Locate the cell with the specified text and output its (X, Y) center coordinate. 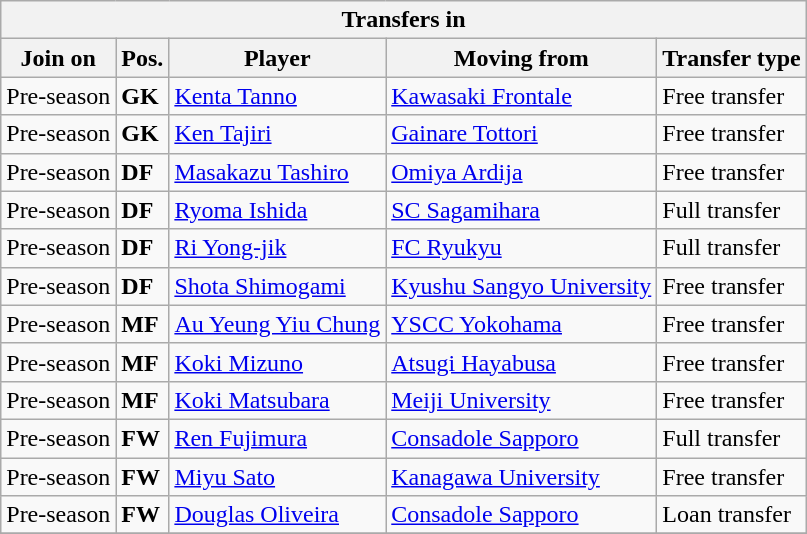
Omiya Ardija (522, 172)
Transfers in (404, 20)
Koki Matsubara (278, 400)
Ryoma Ishida (278, 210)
Miyu Sato (278, 477)
Kyushu Sangyo University (522, 286)
Kenta Tanno (278, 96)
Ri Yong-jik (278, 248)
SC Sagamihara (522, 210)
Douglas Oliveira (278, 515)
Masakazu Tashiro (278, 172)
Pos. (142, 58)
Atsugi Hayabusa (522, 362)
Player (278, 58)
Shota Shimogami (278, 286)
Koki Mizuno (278, 362)
YSCC Yokohama (522, 324)
Transfer type (732, 58)
Kawasaki Frontale (522, 96)
Kanagawa University (522, 477)
FC Ryukyu (522, 248)
Meiji University (522, 400)
Gainare Tottori (522, 134)
Au Yeung Yiu Chung (278, 324)
Ken Tajiri (278, 134)
Moving from (522, 58)
Ren Fujimura (278, 438)
Join on (58, 58)
Loan transfer (732, 515)
